Return [x, y] of the center of cell containing provided text 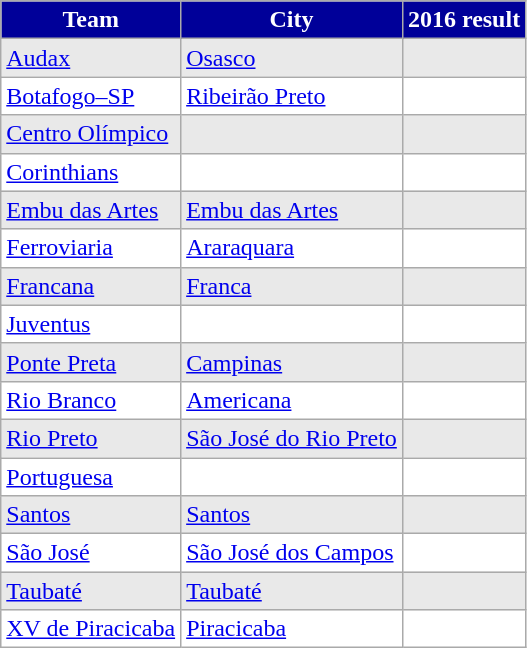
XV de Piracicaba [91, 629]
Corinthians [91, 172]
São José [91, 553]
Campinas [292, 362]
Francana [91, 286]
Audax [91, 58]
Ferroviaria [91, 248]
Portuguesa [91, 477]
Piracicaba [292, 629]
Juventus [91, 324]
Team [91, 20]
Araraquara [292, 248]
São José do Rio Preto [292, 438]
Americana [292, 400]
Franca [292, 286]
2016 result [464, 20]
Ribeirão Preto [292, 96]
Centro Olímpico [91, 134]
São José dos Campos [292, 553]
Rio Branco [91, 400]
Botafogo–SP [91, 96]
Rio Preto [91, 438]
Osasco [292, 58]
City [292, 20]
Ponte Preta [91, 362]
